Return (x, y) of the center of cell containing provided text 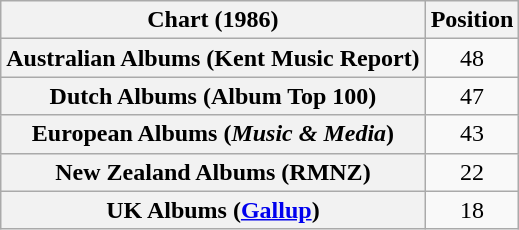
47 (472, 96)
European Albums (Music & Media) (213, 134)
18 (472, 210)
Chart (1986) (213, 20)
UK Albums (Gallup) (213, 210)
Australian Albums (Kent Music Report) (213, 58)
48 (472, 58)
Position (472, 20)
New Zealand Albums (RMNZ) (213, 172)
Dutch Albums (Album Top 100) (213, 96)
22 (472, 172)
43 (472, 134)
